Capture the cell that displays the provided text and extract its (X, Y) central coordinate. 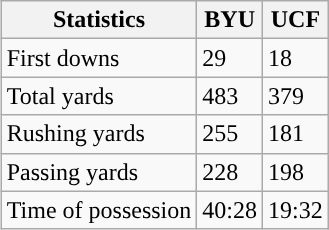
18 (296, 58)
40:28 (230, 210)
First downs (99, 58)
Passing yards (99, 172)
379 (296, 96)
29 (230, 58)
Statistics (99, 20)
228 (230, 172)
Total yards (99, 96)
483 (230, 96)
BYU (230, 20)
UCF (296, 20)
Time of possession (99, 210)
255 (230, 134)
Rushing yards (99, 134)
19:32 (296, 210)
198 (296, 172)
181 (296, 134)
